Search for the cell housing the specified text and yield its [x, y] center coordinate. 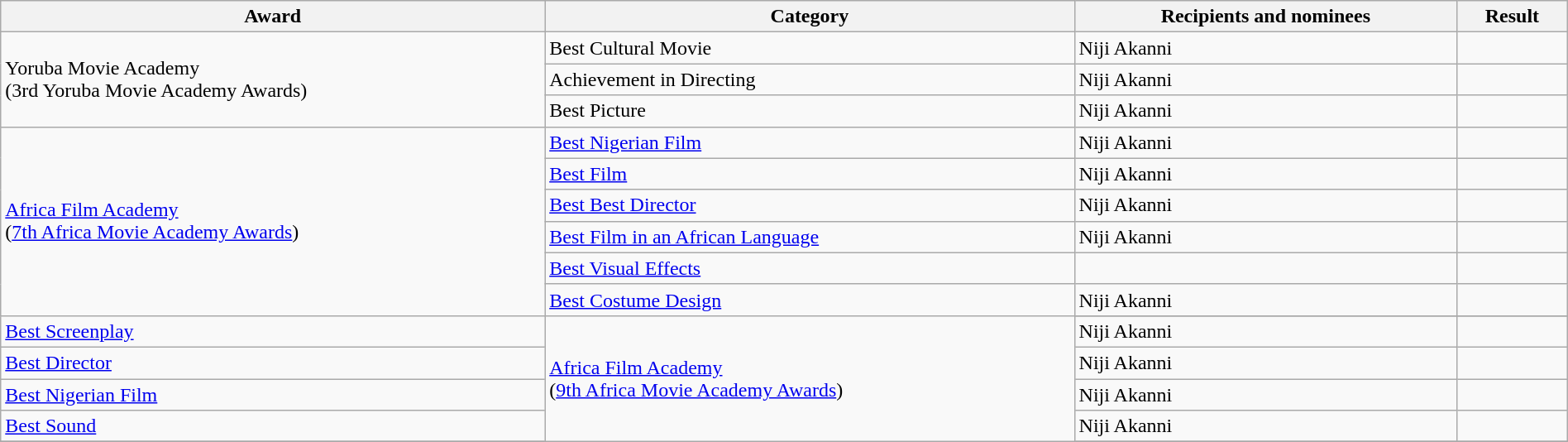
Result [1513, 17]
Yoruba Movie Academy (3rd Yoruba Movie Academy Awards) [273, 79]
Best Sound [273, 426]
Best Film in an African Language [810, 237]
Best Director [273, 363]
Best Film [810, 174]
Recipients and nominees [1265, 17]
Best Screenplay [273, 331]
Africa Film Academy (9th Africa Movie Academy Awards) [810, 378]
Best Picture [810, 111]
Best Visual Effects [810, 268]
Category [810, 17]
Award [273, 17]
Achievement in Directing [810, 79]
Best Cultural Movie [810, 48]
Africa Film Academy (7th Africa Movie Academy Awards) [273, 221]
Best Costume Design [810, 300]
Best Best Director [810, 205]
